Determine the [x, y] coordinate at the center of the cell enclosing the given text.  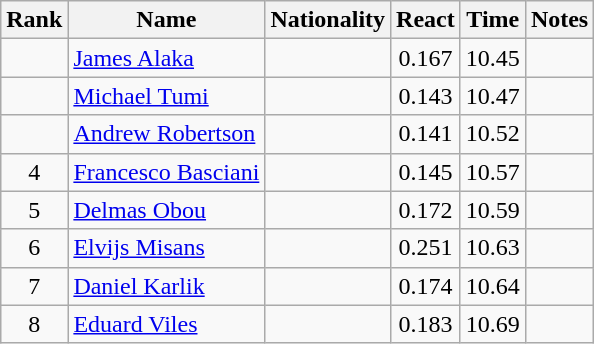
Time [492, 20]
0.167 [426, 58]
James Alaka [166, 58]
0.183 [426, 324]
5 [34, 210]
10.45 [492, 58]
0.141 [426, 134]
0.251 [426, 248]
6 [34, 248]
8 [34, 324]
10.47 [492, 96]
4 [34, 172]
0.172 [426, 210]
Rank [34, 20]
Nationality [328, 20]
0.174 [426, 286]
Elvijs Misans [166, 248]
Notes [559, 20]
Michael Tumi [166, 96]
7 [34, 286]
Francesco Basciani [166, 172]
10.57 [492, 172]
React [426, 20]
10.63 [492, 248]
0.143 [426, 96]
10.52 [492, 134]
10.69 [492, 324]
Name [166, 20]
Andrew Robertson [166, 134]
Delmas Obou [166, 210]
10.59 [492, 210]
Daniel Karlik [166, 286]
10.64 [492, 286]
Eduard Viles [166, 324]
0.145 [426, 172]
